Extract the (X, Y) coordinate from the center of the cell holding the provided text.  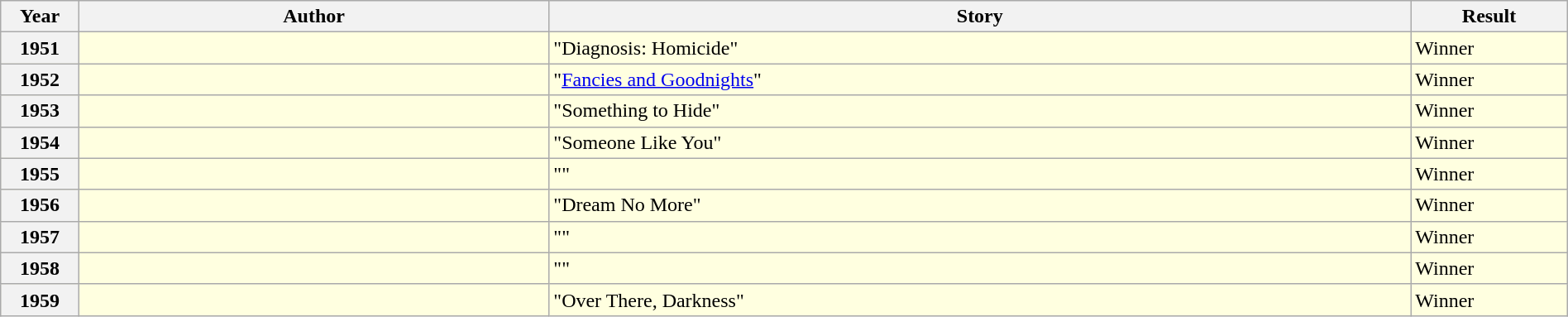
1952 (40, 79)
"Dream No More" (980, 205)
1953 (40, 111)
"Fancies and Goodnights" (980, 79)
"Something to Hide" (980, 111)
1956 (40, 205)
"Over There, Darkness" (980, 300)
1959 (40, 300)
Result (1489, 17)
Author (313, 17)
Story (980, 17)
1955 (40, 174)
1951 (40, 48)
1957 (40, 237)
Year (40, 17)
1954 (40, 142)
"Diagnosis: Homicide" (980, 48)
1958 (40, 268)
"Someone Like You" (980, 142)
